Locate the cell with the specified text and output its (X, Y) center coordinate. 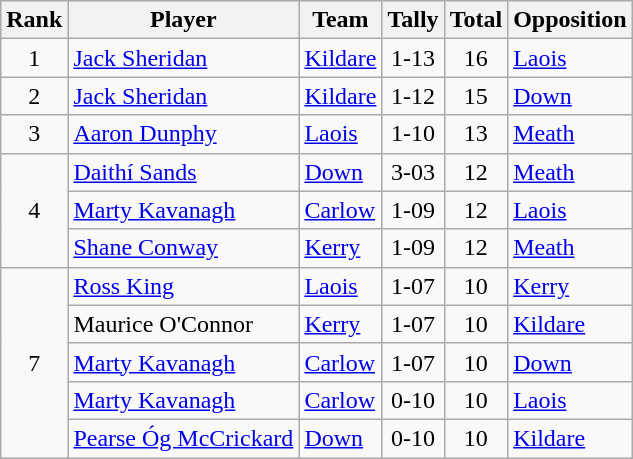
Ross King (184, 286)
Tally (413, 20)
Shane Conway (184, 248)
Pearse Óg McCrickard (184, 438)
Daithí Sands (184, 172)
3-03 (413, 172)
Aaron Dunphy (184, 134)
7 (34, 362)
13 (476, 134)
1-13 (413, 58)
Team (340, 20)
Rank (34, 20)
Player (184, 20)
1-12 (413, 96)
1 (34, 58)
1-10 (413, 134)
4 (34, 210)
Opposition (570, 20)
Total (476, 20)
2 (34, 96)
16 (476, 58)
15 (476, 96)
3 (34, 134)
Maurice O'Connor (184, 324)
